Return [x, y] of the center of cell containing provided text 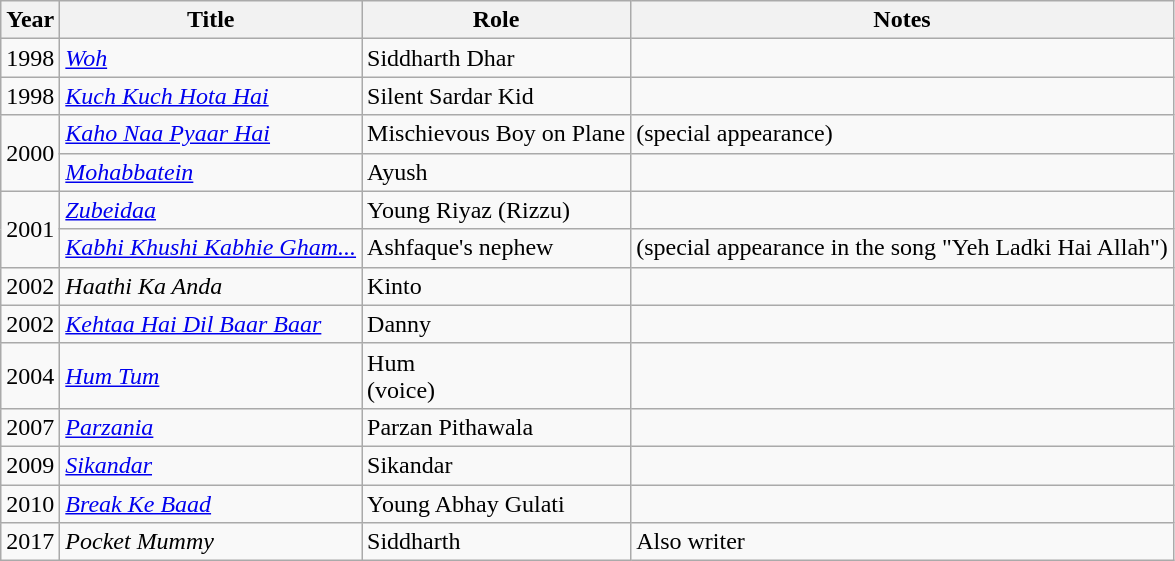
Silent Sardar Kid [496, 96]
Hum Tum [211, 376]
Notes [902, 20]
(special appearance) [902, 134]
Title [211, 20]
2001 [30, 229]
Danny [496, 324]
Mohabbatein [211, 172]
2000 [30, 153]
2004 [30, 376]
2017 [30, 542]
Pocket Mummy [211, 542]
Hum(voice) [496, 376]
Ayush [496, 172]
Kinto [496, 286]
Zubeidaa [211, 210]
Haathi Ka Anda [211, 286]
Young Abhay Gulati [496, 503]
Role [496, 20]
Kuch Kuch Hota Hai [211, 96]
Young Riyaz (Rizzu) [496, 210]
2007 [30, 427]
Parzan Pithawala [496, 427]
(special appearance in the song "Yeh Ladki Hai Allah") [902, 248]
Year [30, 20]
Woh [211, 58]
Kehtaa Hai Dil Baar Baar [211, 324]
Also writer [902, 542]
Ashfaque's nephew [496, 248]
Parzania [211, 427]
Siddharth Dhar [496, 58]
2009 [30, 465]
2010 [30, 503]
Kaho Naa Pyaar Hai [211, 134]
Break Ke Baad [211, 503]
Mischievous Boy on Plane [496, 134]
Kabhi Khushi Kabhie Gham... [211, 248]
Siddharth [496, 542]
